Capture the cell that displays the provided text and extract its [x, y] central coordinate. 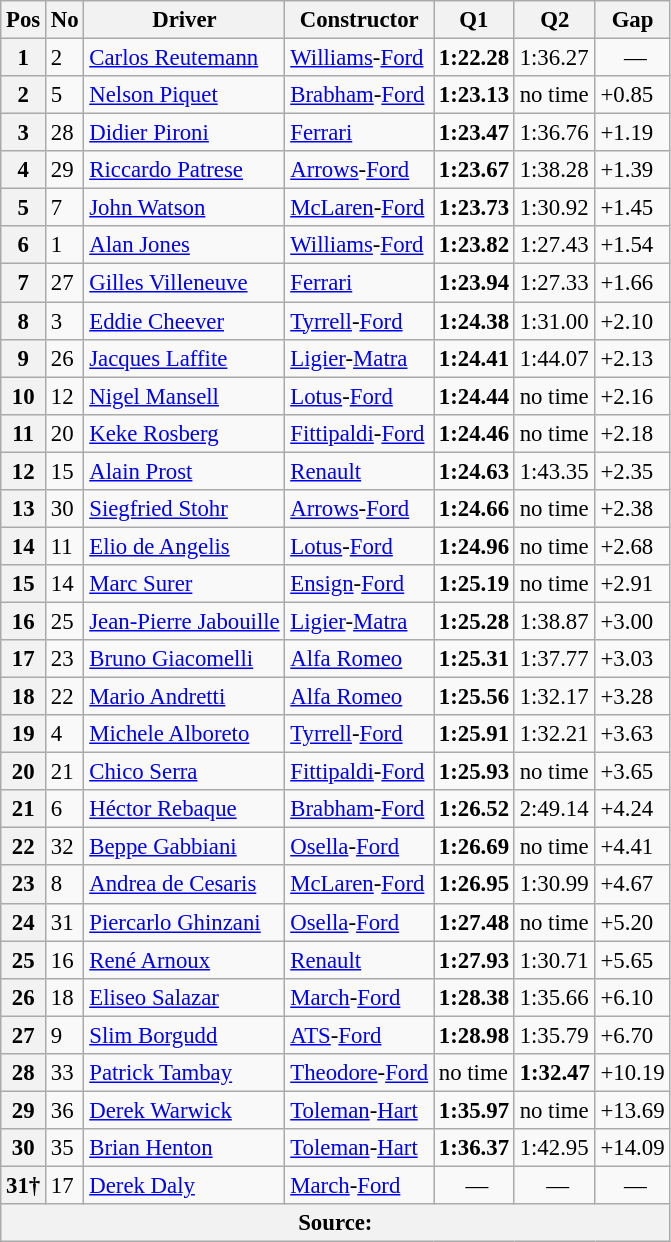
1:25.93 [474, 772]
+3.28 [632, 697]
1:30.99 [554, 885]
Patrick Tambay [184, 1073]
1:24.63 [474, 471]
+4.67 [632, 885]
+1.19 [632, 133]
Pos [24, 20]
36 [65, 1110]
1:27.33 [554, 283]
1:25.19 [474, 584]
Q2 [554, 20]
Nelson Piquet [184, 95]
+6.70 [632, 1035]
1:37.77 [554, 659]
Derek Warwick [184, 1110]
Michele Alboreto [184, 734]
13 [24, 509]
+0.85 [632, 95]
Marc Surer [184, 584]
33 [65, 1073]
Gilles Villeneuve [184, 283]
1:30.71 [554, 960]
+2.10 [632, 321]
19 [24, 734]
Didier Pironi [184, 133]
+2.16 [632, 396]
10 [24, 396]
Jacques Laffite [184, 358]
31† [24, 1185]
1:24.41 [474, 358]
24 [24, 922]
1:44.07 [554, 358]
1:35.97 [474, 1110]
+14.09 [632, 1148]
1:27.43 [554, 245]
Theodore-Ford [360, 1073]
1:24.96 [474, 546]
1:24.38 [474, 321]
+3.00 [632, 621]
+10.19 [632, 1073]
+1.66 [632, 283]
Piercarlo Ghinzani [184, 922]
1:25.56 [474, 697]
+6.10 [632, 997]
1:26.52 [474, 809]
1:25.31 [474, 659]
Constructor [360, 20]
+3.03 [632, 659]
+13.69 [632, 1110]
+2.91 [632, 584]
1:24.66 [474, 509]
Mario Andretti [184, 697]
+5.20 [632, 922]
1:38.87 [554, 621]
1:36.76 [554, 133]
Elio de Angelis [184, 546]
No [65, 20]
Carlos Reutemann [184, 58]
1:36.37 [474, 1148]
+2.68 [632, 546]
Bruno Giacomelli [184, 659]
Héctor Rebaque [184, 809]
1:24.44 [474, 396]
2:49.14 [554, 809]
Alan Jones [184, 245]
1:30.92 [554, 208]
+2.35 [632, 471]
Alain Prost [184, 471]
ATS-Ford [360, 1035]
+2.18 [632, 433]
1:27.93 [474, 960]
1:42.95 [554, 1148]
Gap [632, 20]
1:22.28 [474, 58]
1:43.35 [554, 471]
1:28.38 [474, 997]
Eddie Cheever [184, 321]
35 [65, 1148]
1:31.00 [554, 321]
1:23.94 [474, 283]
Derek Daly [184, 1185]
+3.65 [632, 772]
+2.13 [632, 358]
+5.65 [632, 960]
René Arnoux [184, 960]
Keke Rosberg [184, 433]
Riccardo Patrese [184, 170]
1:23.13 [474, 95]
+1.39 [632, 170]
+4.41 [632, 847]
1:38.28 [554, 170]
1:28.98 [474, 1035]
Driver [184, 20]
1:23.82 [474, 245]
1:26.69 [474, 847]
1:35.79 [554, 1035]
1:32.17 [554, 697]
31 [65, 922]
1:32.21 [554, 734]
1:26.95 [474, 885]
1:35.66 [554, 997]
John Watson [184, 208]
1:25.91 [474, 734]
1:36.27 [554, 58]
Chico Serra [184, 772]
1:24.46 [474, 433]
Ensign-Ford [360, 584]
1:23.67 [474, 170]
+2.38 [632, 509]
+1.54 [632, 245]
Source: [336, 1223]
1:23.47 [474, 133]
32 [65, 847]
Brian Henton [184, 1148]
+3.63 [632, 734]
Jean-Pierre Jabouille [184, 621]
Beppe Gabbiani [184, 847]
1:27.48 [474, 922]
1:23.73 [474, 208]
Eliseo Salazar [184, 997]
Siegfried Stohr [184, 509]
1:25.28 [474, 621]
Andrea de Cesaris [184, 885]
Nigel Mansell [184, 396]
Slim Borgudd [184, 1035]
1:32.47 [554, 1073]
Q1 [474, 20]
+4.24 [632, 809]
+1.45 [632, 208]
